Determine the [x, y] coordinate at the center of the cell enclosing the given text.  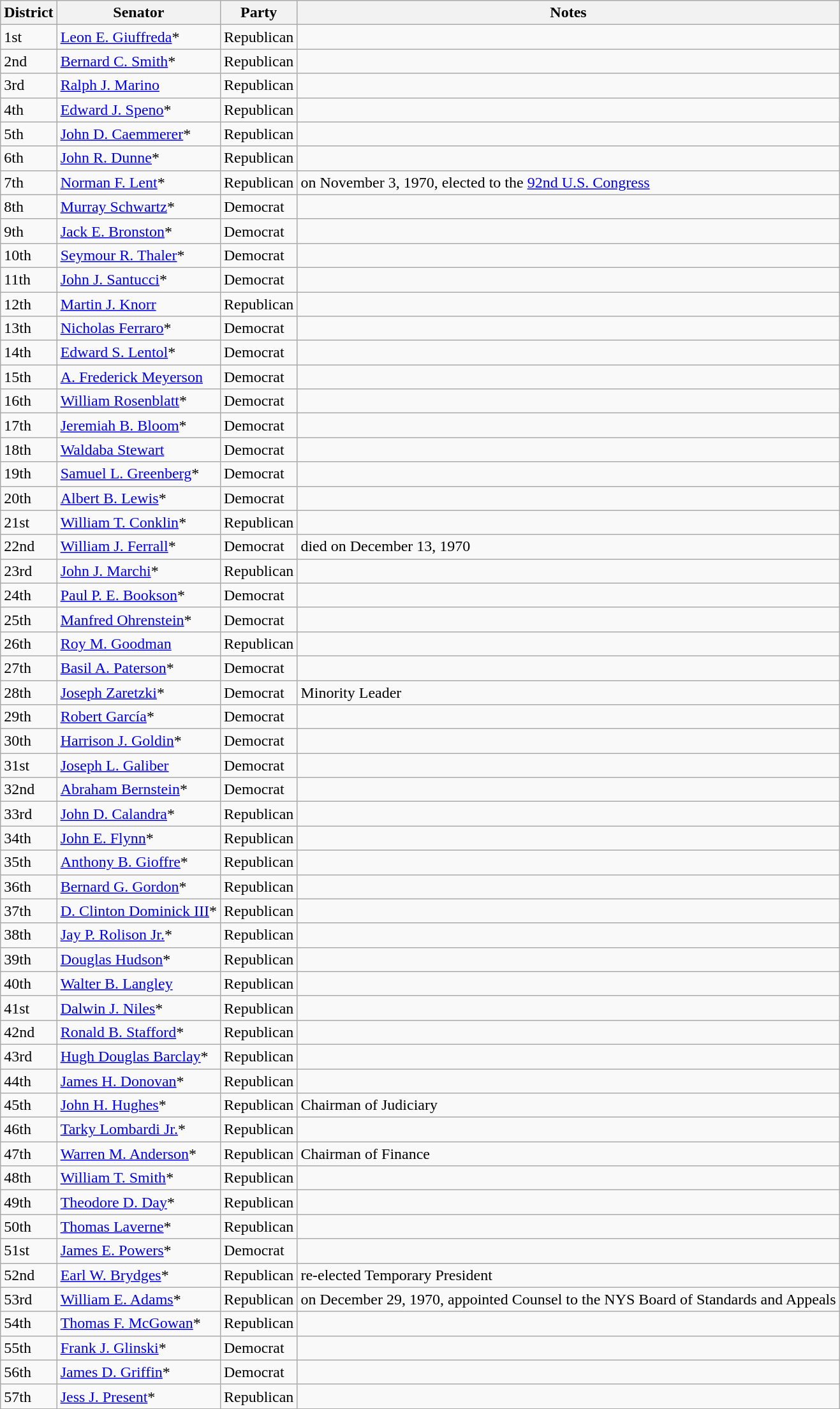
15th [29, 377]
28th [29, 692]
11th [29, 279]
47th [29, 1154]
55th [29, 1348]
Notes [568, 13]
William Rosenblatt* [138, 401]
Theodore D. Day* [138, 1202]
48th [29, 1178]
Waldaba Stewart [138, 450]
William T. Smith* [138, 1178]
William E. Adams* [138, 1299]
Douglas Hudson* [138, 959]
re-elected Temporary President [568, 1275]
Harrison J. Goldin* [138, 741]
36th [29, 887]
William T. Conklin* [138, 522]
Edward J. Speno* [138, 110]
Minority Leader [568, 692]
James D. Griffin* [138, 1372]
Ronald B. Stafford* [138, 1032]
Basil A. Paterson* [138, 668]
James E. Powers* [138, 1251]
49th [29, 1202]
on November 3, 1970, elected to the 92nd U.S. Congress [568, 182]
Bernard G. Gordon* [138, 887]
Warren M. Anderson* [138, 1154]
Chairman of Judiciary [568, 1105]
41st [29, 1008]
26th [29, 644]
Party [258, 13]
D. Clinton Dominick III* [138, 911]
31st [29, 765]
John J. Marchi* [138, 571]
12th [29, 304]
57th [29, 1396]
Bernard C. Smith* [138, 61]
52nd [29, 1275]
Senator [138, 13]
37th [29, 911]
Roy M. Goodman [138, 644]
Norman F. Lent* [138, 182]
Tarky Lombardi Jr.* [138, 1130]
Robert García* [138, 717]
35th [29, 862]
John R. Dunne* [138, 158]
Edward S. Lentol* [138, 353]
Hugh Douglas Barclay* [138, 1056]
John D. Calandra* [138, 814]
died on December 13, 1970 [568, 547]
10th [29, 255]
44th [29, 1081]
Chairman of Finance [568, 1154]
14th [29, 353]
Anthony B. Gioffre* [138, 862]
Samuel L. Greenberg* [138, 474]
56th [29, 1372]
Murray Schwartz* [138, 207]
30th [29, 741]
Thomas Laverne* [138, 1227]
Nicholas Ferraro* [138, 328]
4th [29, 110]
19th [29, 474]
James H. Donovan* [138, 1081]
29th [29, 717]
3rd [29, 85]
24th [29, 595]
53rd [29, 1299]
Thomas F. McGowan* [138, 1324]
21st [29, 522]
John E. Flynn* [138, 838]
46th [29, 1130]
34th [29, 838]
Walter B. Langley [138, 984]
William J. Ferrall* [138, 547]
Earl W. Brydges* [138, 1275]
Jeremiah B. Bloom* [138, 425]
Jess J. Present* [138, 1396]
40th [29, 984]
Jack E. Bronston* [138, 231]
Dalwin J. Niles* [138, 1008]
2nd [29, 61]
Manfred Ohrenstein* [138, 619]
51st [29, 1251]
18th [29, 450]
Frank J. Glinski* [138, 1348]
54th [29, 1324]
Ralph J. Marino [138, 85]
39th [29, 959]
John D. Caemmerer* [138, 134]
50th [29, 1227]
Leon E. Giuffreda* [138, 37]
45th [29, 1105]
32nd [29, 790]
John J. Santucci* [138, 279]
23rd [29, 571]
38th [29, 935]
17th [29, 425]
Martin J. Knorr [138, 304]
22nd [29, 547]
A. Frederick Meyerson [138, 377]
Jay P. Rolison Jr.* [138, 935]
7th [29, 182]
9th [29, 231]
6th [29, 158]
Seymour R. Thaler* [138, 255]
20th [29, 498]
8th [29, 207]
District [29, 13]
Paul P. E. Bookson* [138, 595]
Joseph Zaretzki* [138, 692]
33rd [29, 814]
Joseph L. Galiber [138, 765]
1st [29, 37]
5th [29, 134]
42nd [29, 1032]
Abraham Bernstein* [138, 790]
43rd [29, 1056]
27th [29, 668]
16th [29, 401]
13th [29, 328]
Albert B. Lewis* [138, 498]
25th [29, 619]
on December 29, 1970, appointed Counsel to the NYS Board of Standards and Appeals [568, 1299]
John H. Hughes* [138, 1105]
